Identify which cell holds the provided text, then report its (X, Y) central coordinate. 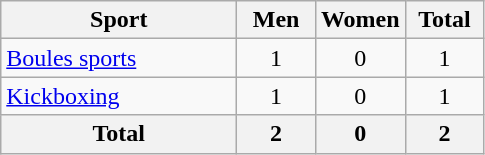
Women (360, 20)
Men (276, 20)
Sport (119, 20)
Boules sports (119, 58)
Kickboxing (119, 96)
